Output the [X, Y] coordinate of the center of the cell containing the given text.  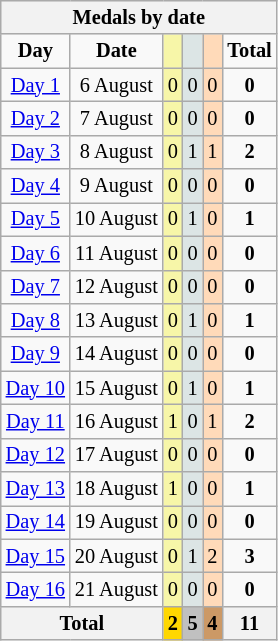
Date [116, 51]
Day 15 [36, 556]
Day 16 [36, 589]
21 August [116, 589]
Day 13 [36, 489]
15 August [116, 388]
14 August [116, 354]
11 August [116, 253]
Day 8 [36, 320]
Day 3 [36, 152]
16 August [116, 421]
8 August [116, 152]
6 August [116, 85]
10 August [116, 219]
Day 1 [36, 85]
Day 6 [36, 253]
19 August [116, 522]
17 August [116, 455]
Day 9 [36, 354]
Medals by date [139, 17]
5 [193, 623]
11 [249, 623]
Day [36, 51]
18 August [116, 489]
9 August [116, 186]
Day 11 [36, 421]
12 August [116, 287]
13 August [116, 320]
20 August [116, 556]
Day 5 [36, 219]
3 [249, 556]
Day 10 [36, 388]
4 [213, 623]
Day 14 [36, 522]
7 August [116, 118]
Day 2 [36, 118]
Day 4 [36, 186]
Day 12 [36, 455]
Day 7 [36, 287]
